Determine the [X, Y] coordinate at the center of the cell enclosing the given text.  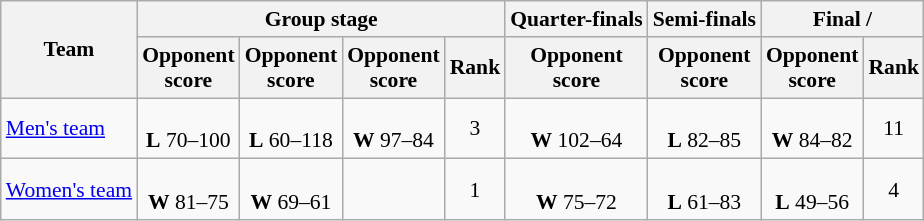
11 [894, 128]
Semi-finals [704, 19]
4 [894, 190]
L 70–100 [188, 128]
Men's team [69, 128]
Group stage [321, 19]
Team [69, 50]
L 60–118 [292, 128]
W 81–75 [188, 190]
L 49–56 [812, 190]
3 [476, 128]
W 75–72 [576, 190]
Women's team [69, 190]
W 69–61 [292, 190]
L 61–83 [704, 190]
Quarter-finals [576, 19]
W 84–82 [812, 128]
W 97–84 [394, 128]
L 82–85 [704, 128]
Final / [842, 19]
W 102–64 [576, 128]
1 [476, 190]
